From the cell containing the given text, extract its center point as [x, y] coordinate. 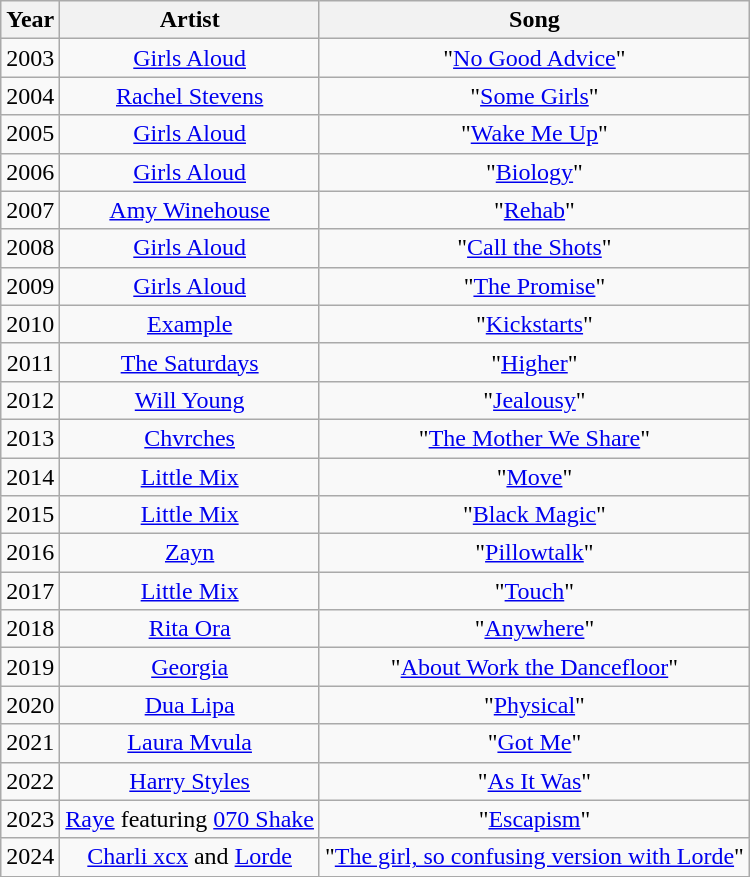
2013 [30, 438]
2008 [30, 248]
2006 [30, 172]
Rita Ora [190, 629]
"Rehab" [534, 210]
Zayn [190, 553]
"Escapism" [534, 819]
Year [30, 20]
2022 [30, 781]
2017 [30, 591]
Harry Styles [190, 781]
"Wake Me Up" [534, 134]
2021 [30, 743]
2012 [30, 400]
2005 [30, 134]
Raye featuring 070 Shake [190, 819]
2020 [30, 705]
"As It Was" [534, 781]
"The girl, so confusing version with Lorde" [534, 857]
"Pillowtalk" [534, 553]
2004 [30, 96]
"Touch" [534, 591]
Amy Winehouse [190, 210]
"Kickstarts" [534, 324]
"About Work the Dancefloor" [534, 667]
"Call the Shots" [534, 248]
Dua Lipa [190, 705]
2018 [30, 629]
"Move" [534, 477]
Song [534, 20]
2007 [30, 210]
2010 [30, 324]
Laura Mvula [190, 743]
"Black Magic" [534, 515]
2024 [30, 857]
"Got Me" [534, 743]
Chvrches [190, 438]
"The Mother We Share" [534, 438]
Rachel Stevens [190, 96]
"Some Girls" [534, 96]
Charli xcx and Lorde [190, 857]
"Higher" [534, 362]
2009 [30, 286]
2014 [30, 477]
"Jealousy" [534, 400]
"Biology" [534, 172]
Will Young [190, 400]
2015 [30, 515]
Artist [190, 20]
2019 [30, 667]
Georgia [190, 667]
"The Promise" [534, 286]
2003 [30, 58]
"Physical" [534, 705]
"Anywhere" [534, 629]
The Saturdays [190, 362]
Example [190, 324]
"No Good Advice" [534, 58]
2016 [30, 553]
2011 [30, 362]
2023 [30, 819]
